Capture the cell that displays the provided text and extract its (X, Y) central coordinate. 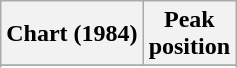
Peakposition (189, 34)
Chart (1984) (72, 34)
